Search for the cell housing the specified text and yield its (x, y) center coordinate. 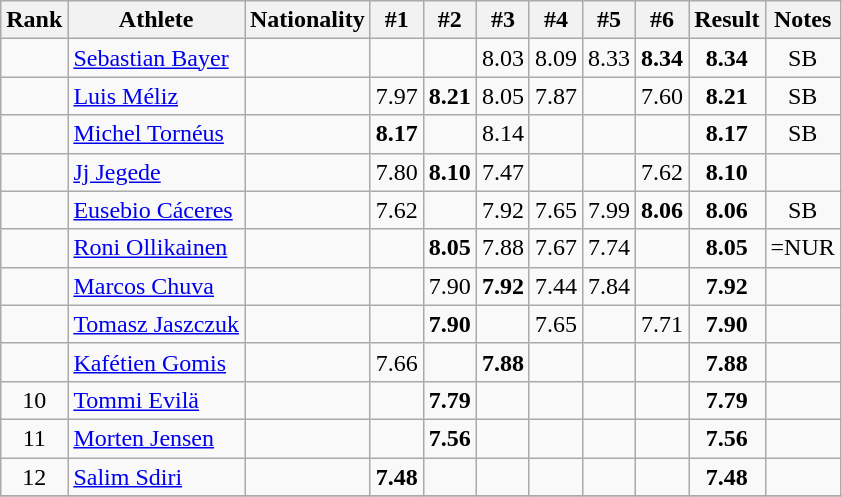
7.71 (662, 324)
Notes (802, 20)
Salim Sdiri (156, 477)
7.97 (396, 96)
Tommi Evilä (156, 400)
7.67 (556, 248)
=NUR (802, 248)
8.03 (502, 58)
7.60 (662, 96)
Jj Jegede (156, 172)
Eusebio Cáceres (156, 210)
7.87 (556, 96)
#4 (556, 20)
Nationality (307, 20)
Marcos Chuva (156, 286)
12 (34, 477)
11 (34, 438)
Athlete (156, 20)
Morten Jensen (156, 438)
8.14 (502, 134)
#3 (502, 20)
7.44 (556, 286)
7.74 (608, 248)
Michel Tornéus (156, 134)
Kafétien Gomis (156, 362)
8.09 (556, 58)
7.47 (502, 172)
7.80 (396, 172)
7.84 (608, 286)
#6 (662, 20)
8.33 (608, 58)
#1 (396, 20)
Rank (34, 20)
Tomasz Jaszczuk (156, 324)
7.66 (396, 362)
10 (34, 400)
#2 (450, 20)
Result (727, 20)
7.99 (608, 210)
Sebastian Bayer (156, 58)
Roni Ollikainen (156, 248)
#5 (608, 20)
Luis Méliz (156, 96)
